Locate the cell with the specified text and output its [x, y] center coordinate. 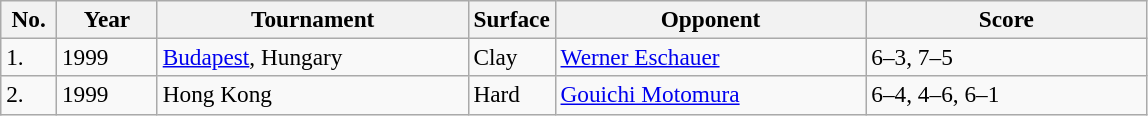
Opponent [710, 19]
6–3, 7–5 [1006, 57]
1. [29, 57]
Score [1006, 19]
Clay [512, 57]
No. [29, 19]
Hong Kong [312, 95]
Hard [512, 95]
Gouichi Motomura [710, 95]
Budapest, Hungary [312, 57]
Surface [512, 19]
Tournament [312, 19]
2. [29, 95]
Werner Eschauer [710, 57]
6–4, 4–6, 6–1 [1006, 95]
Year [108, 19]
